Return (X, Y) of the center of cell containing provided text 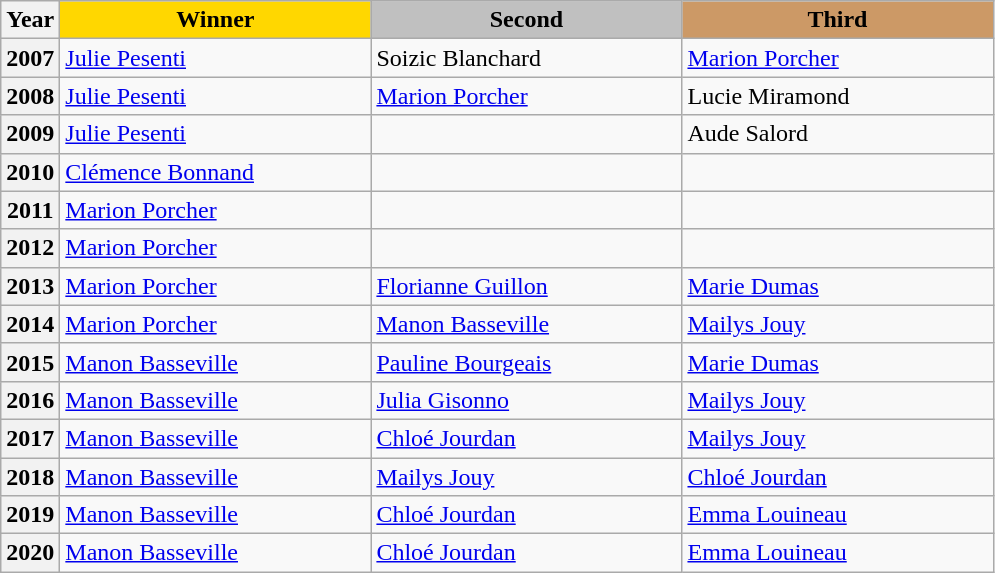
Florianne Guillon (526, 286)
Aude Salord (838, 134)
2007 (30, 58)
Second (526, 20)
Lucie Miramond (838, 96)
2017 (30, 438)
Third (838, 20)
Winner (216, 20)
Clémence Bonnand (216, 172)
Julia Gisonno (526, 400)
2008 (30, 96)
2009 (30, 134)
2014 (30, 324)
2020 (30, 553)
Pauline Bourgeais (526, 362)
Soizic Blanchard (526, 58)
2018 (30, 477)
Year (30, 20)
2019 (30, 515)
2010 (30, 172)
2011 (30, 210)
2012 (30, 248)
2015 (30, 362)
2016 (30, 400)
2013 (30, 286)
